For the text-containing cell, return its midpoint in (X, Y) coordinate format. 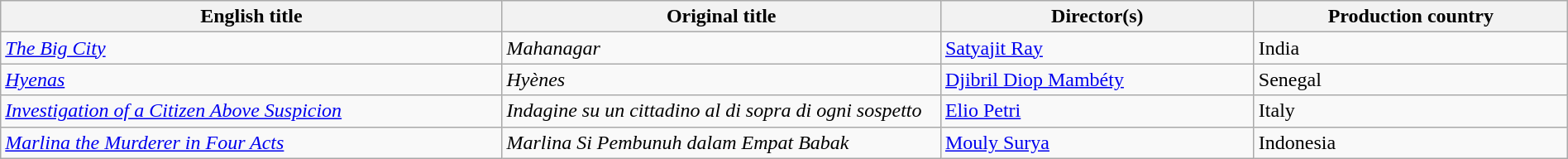
Mahanagar (721, 48)
Hyènes (721, 79)
Indonesia (1411, 142)
Original title (721, 17)
Elio Petri (1097, 111)
Marlina the Murderer in Four Acts (251, 142)
Production country (1411, 17)
Italy (1411, 111)
Senegal (1411, 79)
Hyenas (251, 79)
Investigation of a Citizen Above Suspicion (251, 111)
Marlina Si Pembunuh dalam Empat Babak (721, 142)
The Big City (251, 48)
Director(s) (1097, 17)
Indagine su un cittadino al di sopra di ogni sospetto (721, 111)
India (1411, 48)
Satyajit Ray (1097, 48)
Mouly Surya (1097, 142)
Djibril Diop Mambéty (1097, 79)
English title (251, 17)
